Extract the [x, y] coordinate from the center of the cell holding the provided text.  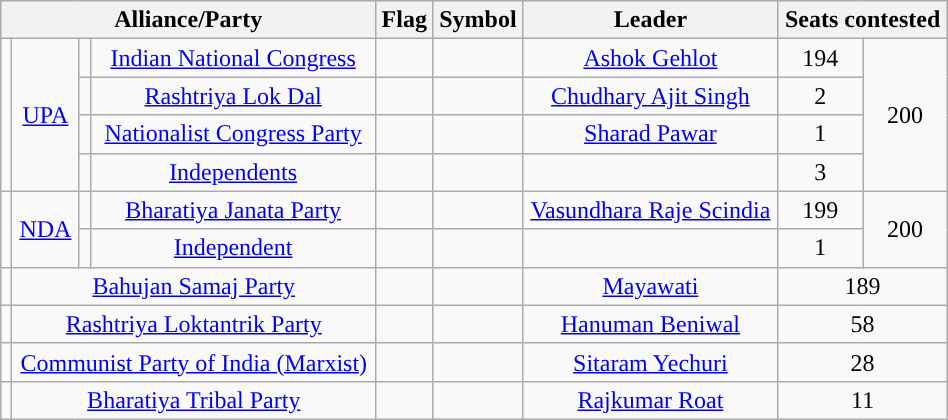
Seats contested [862, 20]
28 [862, 362]
NDA [46, 229]
Independent [234, 248]
Indian National Congress [234, 58]
Ashok Gehlot [650, 58]
Symbol [478, 20]
Flag [404, 20]
Vasundhara Raje Scindia [650, 210]
Sitaram Yechuri [650, 362]
Communist Party of India (Marxist) [194, 362]
Leader [650, 20]
Independents [234, 172]
Sharad Pawar [650, 134]
189 [862, 286]
Bharatiya Tribal Party [194, 400]
Rajkumar Roat [650, 400]
58 [862, 324]
2 [820, 96]
Bahujan Samaj Party [194, 286]
Rashtriya Lok Dal [234, 96]
199 [820, 210]
Nationalist Congress Party [234, 134]
Alliance/Party [188, 20]
UPA [46, 115]
Bharatiya Janata Party [234, 210]
Chudhary Ajit Singh [650, 96]
Rashtriya Loktantrik Party [194, 324]
3 [820, 172]
11 [862, 400]
Hanuman Beniwal [650, 324]
Mayawati [650, 286]
194 [820, 58]
